Find where the given text appears and provide that cell's center as [X, Y] coordinate. 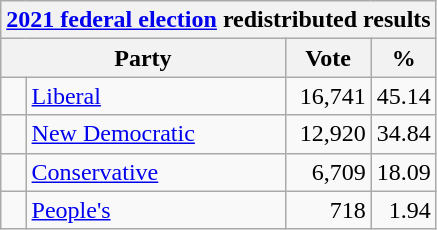
718 [328, 210]
16,741 [328, 96]
12,920 [328, 134]
45.14 [404, 96]
2021 federal election redistributed results [218, 20]
Vote [328, 58]
6,709 [328, 172]
34.84 [404, 134]
Conservative [156, 172]
% [404, 58]
1.94 [404, 210]
Party [143, 58]
Liberal [156, 96]
New Democratic [156, 134]
18.09 [404, 172]
People's [156, 210]
